From the cell containing the given text, extract its center point as (X, Y) coordinate. 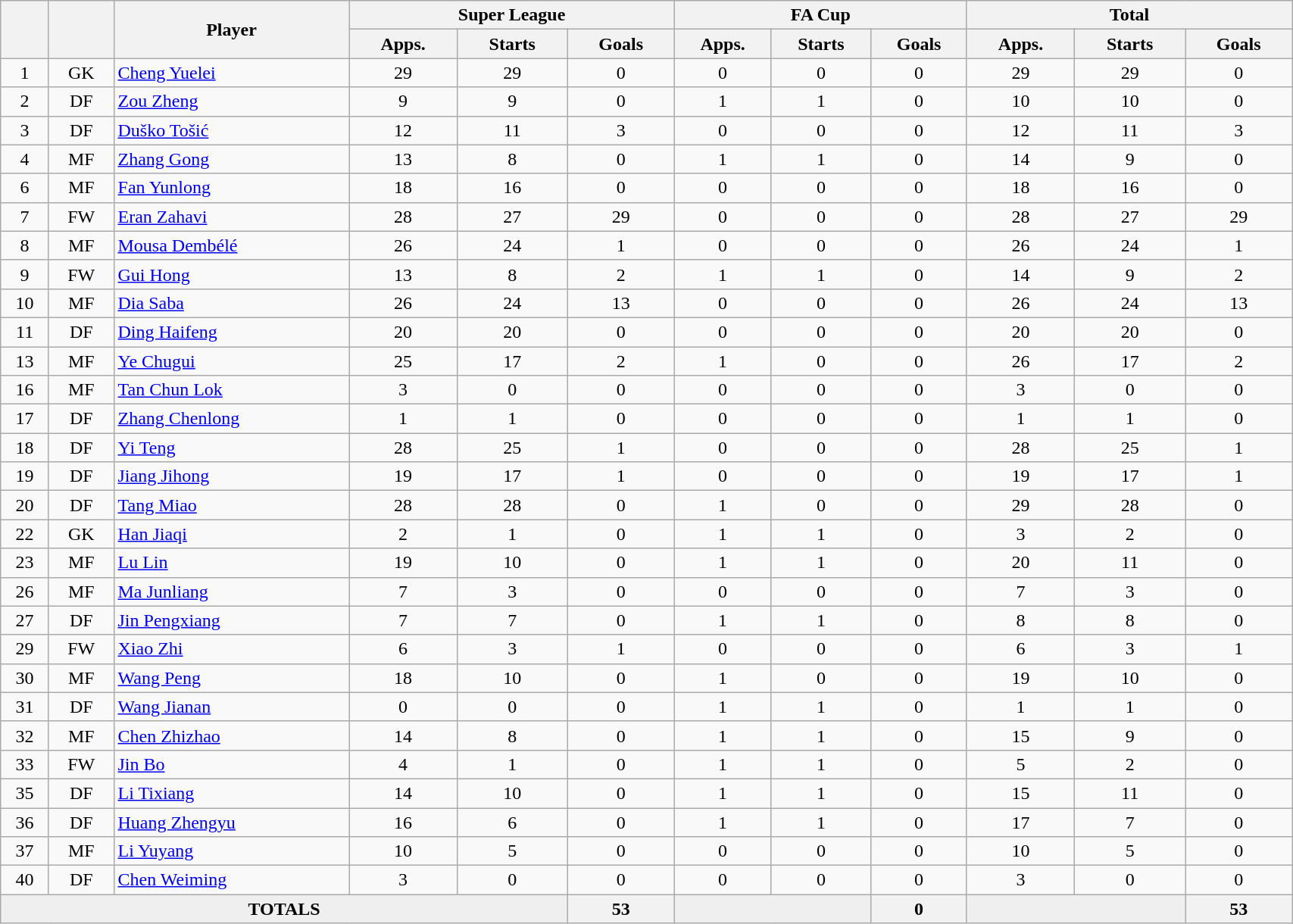
Ding Haifeng (232, 332)
Yi Teng (232, 448)
33 (25, 764)
Total (1129, 15)
22 (25, 534)
Jin Bo (232, 764)
Chen Zhizhao (232, 735)
Li Tixiang (232, 793)
Eran Zahavi (232, 217)
Jiang Jihong (232, 476)
Chen Weiming (232, 880)
30 (25, 678)
Fan Yunlong (232, 188)
Tang Miao (232, 505)
23 (25, 563)
Zhang Gong (232, 159)
36 (25, 822)
Lu Lin (232, 563)
31 (25, 707)
Player (232, 30)
Super League (512, 15)
Wang Jianan (232, 707)
Zhang Chenlong (232, 419)
Dia Saba (232, 303)
Tan Chun Lok (232, 390)
Li Yuyang (232, 851)
TOTALS (285, 909)
Zou Zheng (232, 101)
FA Cup (820, 15)
Xiao Zhi (232, 649)
Wang Peng (232, 678)
Mousa Dembélé (232, 245)
35 (25, 793)
Ma Junliang (232, 592)
Jin Pengxiang (232, 620)
Ye Chugui (232, 361)
Gui Hong (232, 274)
37 (25, 851)
32 (25, 735)
Huang Zhengyu (232, 822)
Han Jiaqi (232, 534)
Cheng Yuelei (232, 73)
40 (25, 880)
Duško Tošić (232, 130)
